Locate the cell with the specified text and output its [x, y] center coordinate. 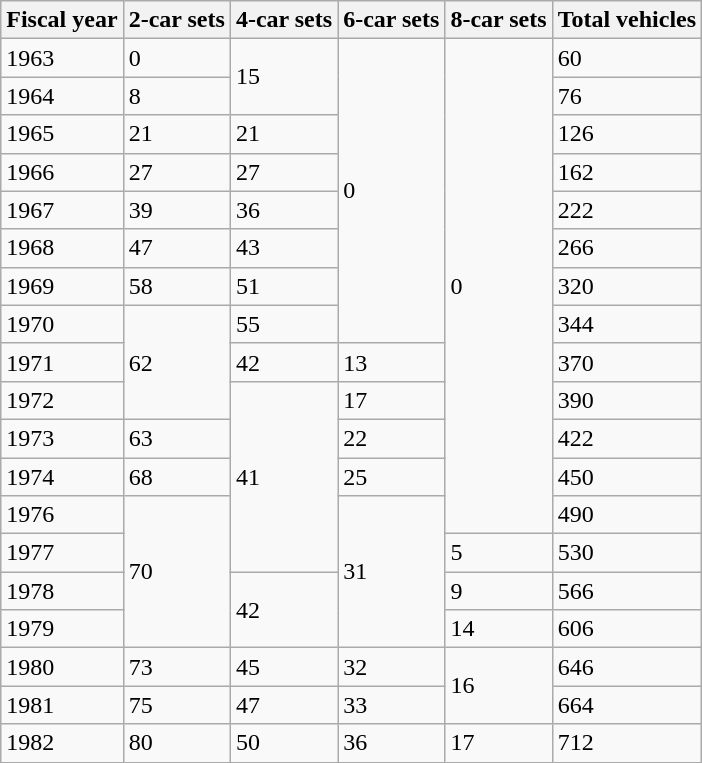
41 [284, 476]
1979 [62, 629]
1974 [62, 477]
6-car sets [392, 20]
76 [627, 96]
126 [627, 134]
422 [627, 438]
16 [498, 686]
1978 [62, 591]
8 [176, 96]
1965 [62, 134]
33 [392, 705]
1982 [62, 743]
5 [498, 553]
1966 [62, 172]
266 [627, 248]
1980 [62, 667]
1968 [62, 248]
68 [176, 477]
1964 [62, 96]
58 [176, 286]
1971 [62, 362]
1981 [62, 705]
Fiscal year [62, 20]
8-car sets [498, 20]
566 [627, 591]
9 [498, 591]
320 [627, 286]
60 [627, 58]
45 [284, 667]
25 [392, 477]
664 [627, 705]
15 [284, 77]
55 [284, 324]
390 [627, 400]
1972 [62, 400]
2-car sets [176, 20]
13 [392, 362]
530 [627, 553]
14 [498, 629]
63 [176, 438]
80 [176, 743]
450 [627, 477]
73 [176, 667]
4-car sets [284, 20]
22 [392, 438]
39 [176, 210]
50 [284, 743]
1967 [62, 210]
1973 [62, 438]
162 [627, 172]
1970 [62, 324]
606 [627, 629]
62 [176, 362]
1977 [62, 553]
75 [176, 705]
51 [284, 286]
222 [627, 210]
43 [284, 248]
Total vehicles [627, 20]
1969 [62, 286]
646 [627, 667]
1976 [62, 515]
344 [627, 324]
370 [627, 362]
1963 [62, 58]
32 [392, 667]
31 [392, 572]
490 [627, 515]
70 [176, 572]
712 [627, 743]
